Locate the cell with the specified text and output its (X, Y) center coordinate. 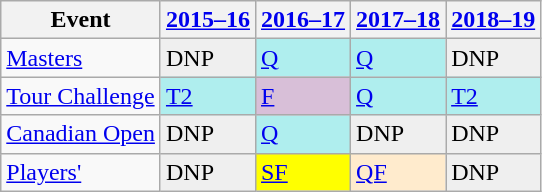
Event (81, 20)
Canadian Open (81, 134)
Tour Challenge (81, 96)
2016–17 (302, 20)
Players' (81, 172)
F (302, 96)
Masters (81, 58)
2018–19 (494, 20)
2015–16 (208, 20)
QF (398, 172)
SF (302, 172)
2017–18 (398, 20)
